Output the [X, Y] coordinate of the center of the cell containing the given text.  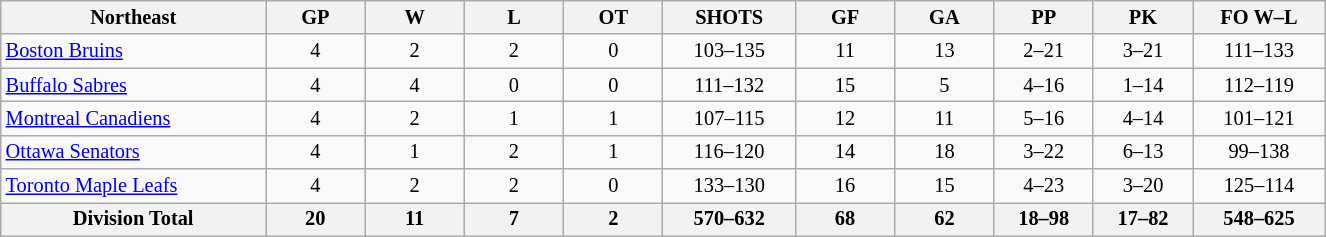
6–13 [1142, 152]
OT [614, 17]
3–21 [1142, 51]
PP [1044, 17]
5–16 [1044, 118]
4–14 [1142, 118]
Boston Bruins [134, 51]
FO W–L [1260, 17]
111–133 [1260, 51]
GA [944, 17]
103–135 [729, 51]
17–82 [1142, 219]
12 [844, 118]
133–130 [729, 186]
4–23 [1044, 186]
101–121 [1260, 118]
548–625 [1260, 219]
4–16 [1044, 85]
16 [844, 186]
20 [316, 219]
Toronto Maple Leafs [134, 186]
GP [316, 17]
99–138 [1260, 152]
68 [844, 219]
570–632 [729, 219]
14 [844, 152]
13 [944, 51]
1–14 [1142, 85]
125–114 [1260, 186]
7 [514, 219]
SHOTS [729, 17]
112–119 [1260, 85]
Ottawa Senators [134, 152]
Northeast [134, 17]
3–22 [1044, 152]
Montreal Canadiens [134, 118]
18–98 [1044, 219]
Division Total [134, 219]
GF [844, 17]
111–132 [729, 85]
18 [944, 152]
3–20 [1142, 186]
PK [1142, 17]
107–115 [729, 118]
2–21 [1044, 51]
62 [944, 219]
L [514, 17]
116–120 [729, 152]
5 [944, 85]
Buffalo Sabres [134, 85]
W [414, 17]
